For the text-containing cell, return its midpoint in (x, y) coordinate format. 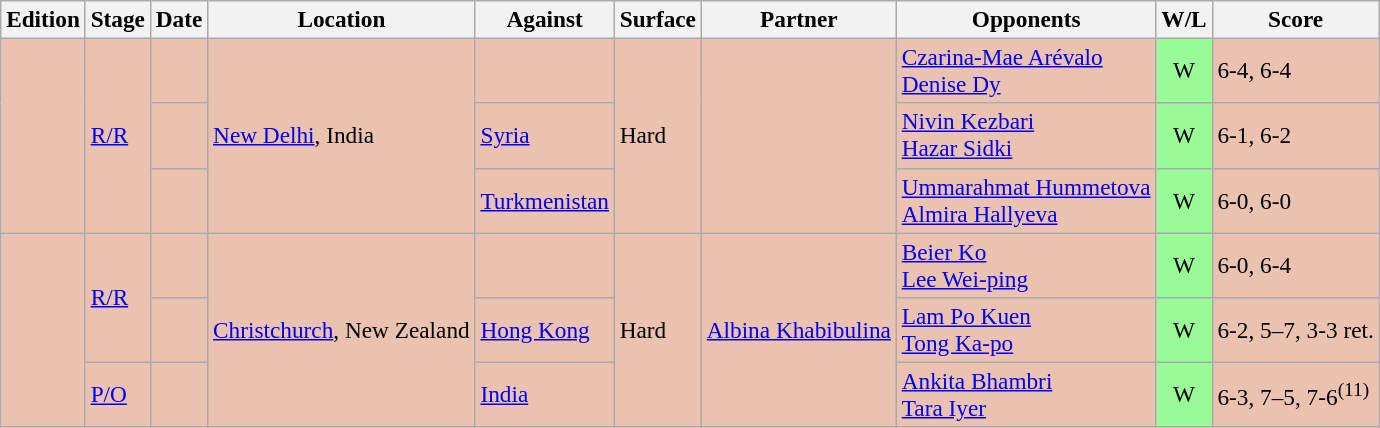
Albina Khabibulina (798, 329)
Opponents (1026, 19)
6-4, 6-4 (1296, 70)
Syria (544, 136)
W/L (1184, 19)
Christchurch, New Zealand (342, 329)
6-0, 6-4 (1296, 264)
Czarina-Mae Arévalo Denise Dy (1026, 70)
Beier Ko Lee Wei-ping (1026, 264)
Score (1296, 19)
Date (178, 19)
Hong Kong (544, 330)
6-3, 7–5, 7-6(11) (1296, 394)
Partner (798, 19)
Location (342, 19)
Ummarahmat Hummetova Almira Hallyeva (1026, 200)
Ankita Bhambri Tara Iyer (1026, 394)
6-2, 5–7, 3-3 ret. (1296, 330)
Lam Po Kuen Tong Ka-po (1026, 330)
New Delhi, India (342, 135)
6-0, 6-0 (1296, 200)
Nivin Kezbari Hazar Sidki (1026, 136)
India (544, 394)
P/O (118, 394)
Against (544, 19)
Stage (118, 19)
Surface (658, 19)
Turkmenistan (544, 200)
Edition (44, 19)
6-1, 6-2 (1296, 136)
